Capture the cell that displays the provided text and extract its (x, y) central coordinate. 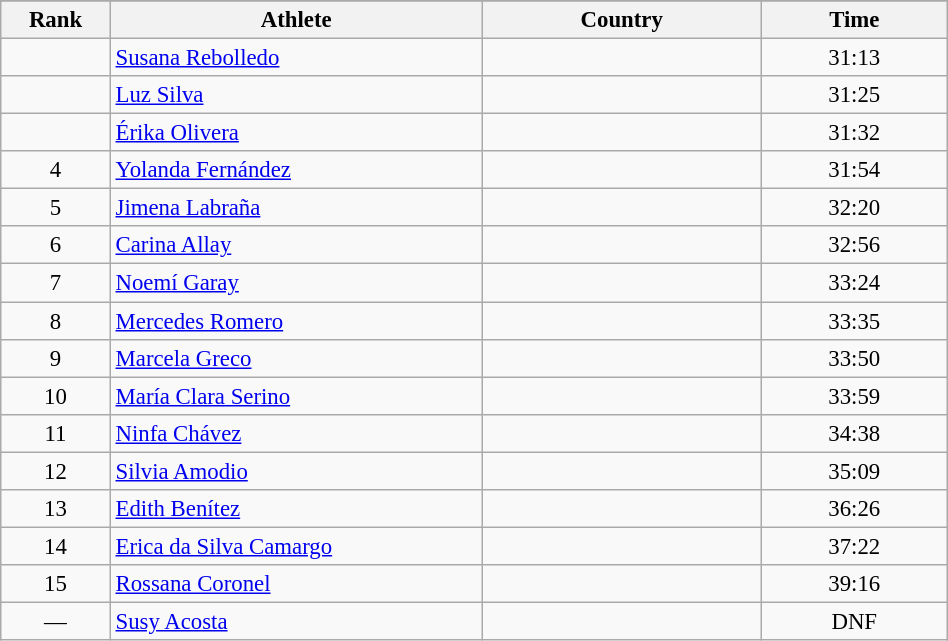
Luz Silva (296, 95)
33:50 (854, 358)
11 (56, 433)
Susana Rebolledo (296, 58)
Érika Olivera (296, 133)
12 (56, 471)
Ninfa Chávez (296, 433)
31:32 (854, 133)
31:25 (854, 95)
Erica da Silva Camargo (296, 546)
39:16 (854, 584)
Country (622, 20)
Yolanda Fernández (296, 170)
7 (56, 283)
DNF (854, 621)
33:59 (854, 396)
31:13 (854, 58)
32:20 (854, 208)
9 (56, 358)
10 (56, 396)
— (56, 621)
Rank (56, 20)
8 (56, 321)
36:26 (854, 509)
6 (56, 245)
33:35 (854, 321)
4 (56, 170)
Time (854, 20)
Edith Benítez (296, 509)
Athlete (296, 20)
Carina Allay (296, 245)
Marcela Greco (296, 358)
32:56 (854, 245)
Silvia Amodio (296, 471)
María Clara Serino (296, 396)
Susy Acosta (296, 621)
33:24 (854, 283)
13 (56, 509)
5 (56, 208)
35:09 (854, 471)
Noemí Garay (296, 283)
34:38 (854, 433)
14 (56, 546)
Jimena Labraña (296, 208)
15 (56, 584)
37:22 (854, 546)
Rossana Coronel (296, 584)
Mercedes Romero (296, 321)
31:54 (854, 170)
